Output the [X, Y] coordinate of the center of the cell containing the given text.  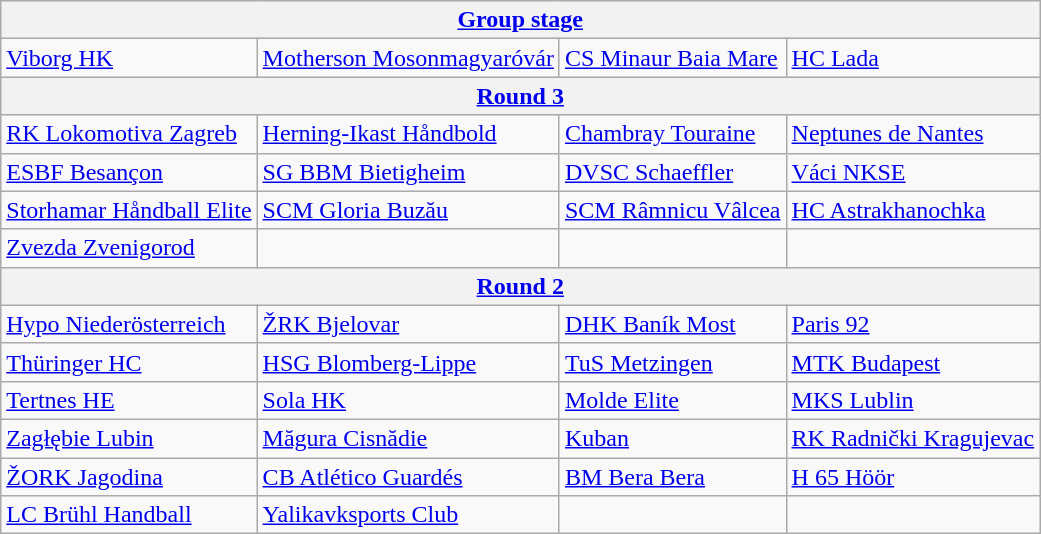
Molde Elite [672, 400]
RK Radnički Kragujevac [913, 438]
HC Astrakhanochka [913, 210]
SG BBM Bietigheim [408, 172]
Váci NKSE [913, 172]
ŽORK Jagodina [129, 477]
SCM Gloria Buzău [408, 210]
Kuban [672, 438]
Tertnes HE [129, 400]
ESBF Besançon [129, 172]
MKS Lublin [913, 400]
Paris 92 [913, 324]
MTK Budapest [913, 362]
Herning-Ikast Håndbold [408, 134]
DVSC Schaeffler [672, 172]
CS Minaur Baia Mare [672, 58]
Neptunes de Nantes [913, 134]
Yalikavksports Club [408, 515]
Viborg HK [129, 58]
Round 3 [520, 96]
H 65 Höör [913, 477]
ŽRK Bjelovar [408, 324]
Hypo Niederösterreich [129, 324]
LC Brühl Handball [129, 515]
Măgura Cisnădie [408, 438]
BM Bera Bera [672, 477]
Thüringer HC [129, 362]
HSG Blomberg-Lippe [408, 362]
Group stage [520, 20]
TuS Metzingen [672, 362]
SCM Râmnicu Vâlcea [672, 210]
Storhamar Håndball Elite [129, 210]
Motherson Mosonmagyaróvár [408, 58]
DHK Baník Most [672, 324]
Sola HK [408, 400]
Round 2 [520, 286]
Zvezda Zvenigorod [129, 248]
HC Lada [913, 58]
RK Lokomotiva Zagreb [129, 134]
Zagłębie Lubin [129, 438]
CB Atlético Guardés [408, 477]
Chambray Touraine [672, 134]
